Find where the given text appears and provide that cell's center as [x, y] coordinate. 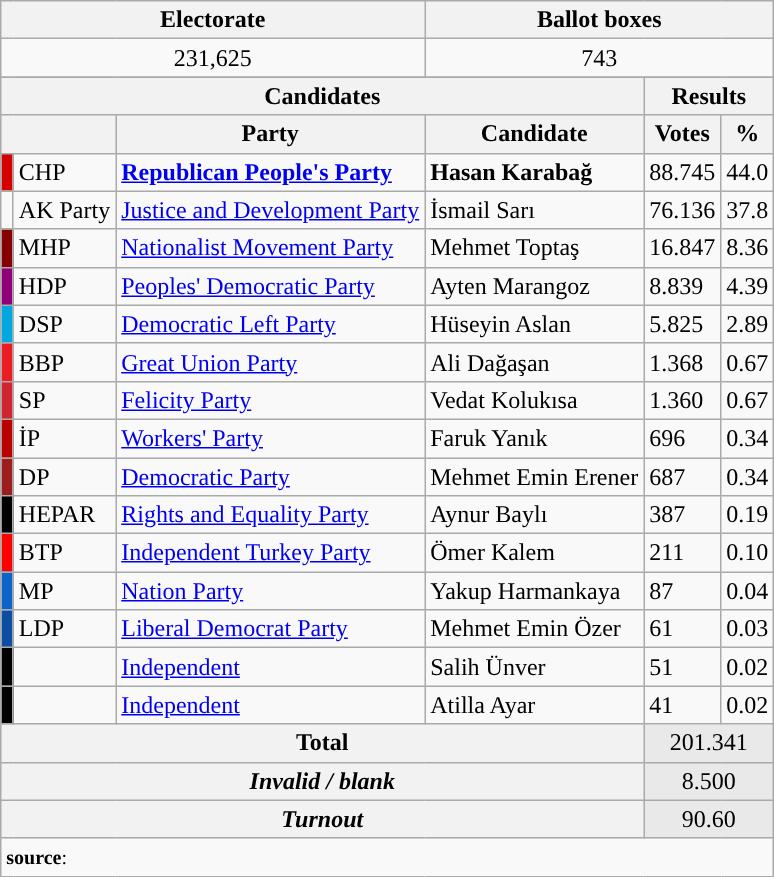
Aynur Baylı [534, 515]
0.04 [748, 591]
Nationalist Movement Party [270, 248]
Workers' Party [270, 438]
Mehmet Toptaş [534, 248]
Peoples' Democratic Party [270, 286]
Results [709, 96]
Faruk Yanık [534, 438]
8.500 [709, 781]
Rights and Equality Party [270, 515]
Nation Party [270, 591]
41 [682, 705]
Ömer Kalem [534, 553]
HDP [64, 286]
687 [682, 477]
Invalid / blank [322, 781]
Salih Ünver [534, 667]
Great Union Party [270, 362]
Hasan Karabağ [534, 172]
Vedat Kolukısa [534, 400]
% [748, 134]
743 [600, 58]
1.360 [682, 400]
0.10 [748, 553]
source: [388, 857]
İsmail Sarı [534, 210]
37.8 [748, 210]
201.341 [709, 743]
Candidates [322, 96]
İP [64, 438]
Mehmet Emin Özer [534, 629]
Turnout [322, 819]
Ali Dağaşan [534, 362]
0.03 [748, 629]
DSP [64, 324]
Justice and Development Party [270, 210]
1.368 [682, 362]
Liberal Democrat Party [270, 629]
Democratic Party [270, 477]
Democratic Left Party [270, 324]
BBP [64, 362]
DP [64, 477]
Total [322, 743]
4.39 [748, 286]
76.136 [682, 210]
61 [682, 629]
Candidate [534, 134]
87 [682, 591]
8.839 [682, 286]
2.89 [748, 324]
MHP [64, 248]
696 [682, 438]
16.847 [682, 248]
AK Party [64, 210]
SP [64, 400]
Hüseyin Aslan [534, 324]
51 [682, 667]
Atilla Ayar [534, 705]
44.0 [748, 172]
BTP [64, 553]
Mehmet Emin Erener [534, 477]
Independent Turkey Party [270, 553]
Electorate [213, 20]
HEPAR [64, 515]
Party [270, 134]
0.19 [748, 515]
Votes [682, 134]
MP [64, 591]
LDP [64, 629]
231,625 [213, 58]
Yakup Harmankaya [534, 591]
Felicity Party [270, 400]
Republican People's Party [270, 172]
5.825 [682, 324]
8.36 [748, 248]
211 [682, 553]
387 [682, 515]
Ballot boxes [600, 20]
88.745 [682, 172]
CHP [64, 172]
90.60 [709, 819]
Ayten Marangoz [534, 286]
